Determine the (X, Y) coordinate at the center of the cell enclosing the given text.  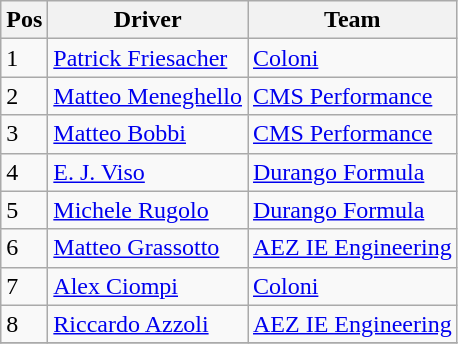
Riccardo Azzoli (148, 324)
4 (24, 172)
5 (24, 210)
2 (24, 96)
Matteo Meneghello (148, 96)
1 (24, 58)
3 (24, 134)
6 (24, 248)
E. J. Viso (148, 172)
7 (24, 286)
8 (24, 324)
Alex Ciompi (148, 286)
Matteo Bobbi (148, 134)
Michele Rugolo (148, 210)
Matteo Grassotto (148, 248)
Team (353, 20)
Driver (148, 20)
Patrick Friesacher (148, 58)
Pos (24, 20)
